From the cell containing the given text, extract its center point as [x, y] coordinate. 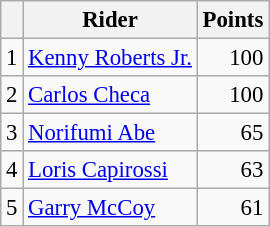
61 [232, 208]
Points [232, 20]
Rider [110, 20]
65 [232, 133]
2 [12, 95]
Garry McCoy [110, 208]
1 [12, 58]
3 [12, 133]
Loris Capirossi [110, 170]
63 [232, 170]
Carlos Checa [110, 95]
4 [12, 170]
Kenny Roberts Jr. [110, 58]
Norifumi Abe [110, 133]
5 [12, 208]
